Provide the (x, y) coordinate of the cell's center where the given text is located.  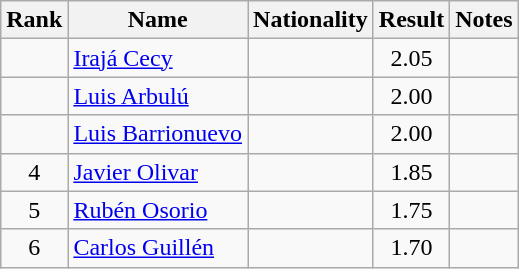
4 (34, 172)
Rank (34, 20)
Luis Arbulú (158, 96)
Result (411, 20)
Carlos Guillén (158, 248)
Javier Olivar (158, 172)
Irajá Cecy (158, 58)
1.70 (411, 248)
6 (34, 248)
Rubén Osorio (158, 210)
Name (158, 20)
1.85 (411, 172)
5 (34, 210)
Luis Barrionuevo (158, 134)
1.75 (411, 210)
Notes (484, 20)
Nationality (311, 20)
2.05 (411, 58)
